Scan for the cell matching the given text and deliver its (x, y) coordinate at center. 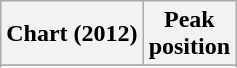
Peakposition (189, 34)
Chart (2012) (72, 34)
